Determine the (x, y) coordinate at the center of the cell enclosing the given text.  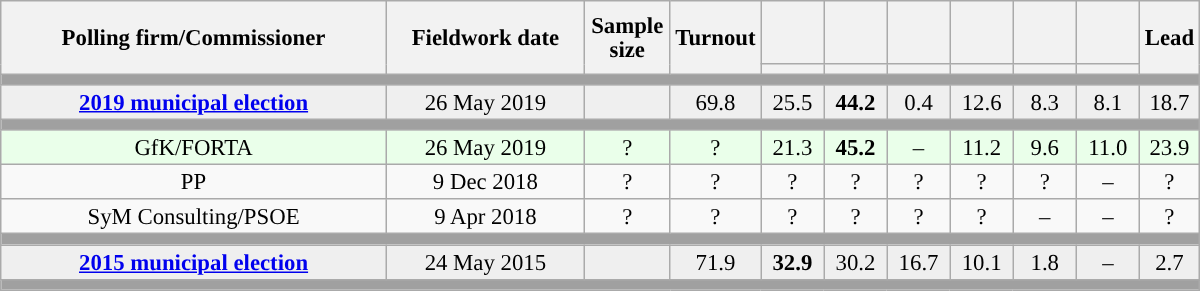
Fieldwork date (485, 38)
2.7 (1169, 262)
8.1 (1108, 102)
0.4 (918, 102)
PP (194, 182)
44.2 (856, 102)
GfK/FORTA (194, 148)
18.7 (1169, 102)
11.2 (982, 148)
23.9 (1169, 148)
11.0 (1108, 148)
Polling firm/Commissioner (194, 38)
32.9 (792, 262)
69.8 (716, 102)
21.3 (792, 148)
25.5 (792, 102)
71.9 (716, 262)
Turnout (716, 38)
9 Apr 2018 (485, 218)
SyM Consulting/PSOE (194, 218)
9.6 (1044, 148)
Sample size (627, 38)
9 Dec 2018 (485, 182)
16.7 (918, 262)
2015 municipal election (194, 262)
24 May 2015 (485, 262)
1.8 (1044, 262)
Lead (1169, 38)
2019 municipal election (194, 102)
10.1 (982, 262)
8.3 (1044, 102)
30.2 (856, 262)
12.6 (982, 102)
45.2 (856, 148)
